Scan for the cell matching the given text and deliver its [X, Y] coordinate at center. 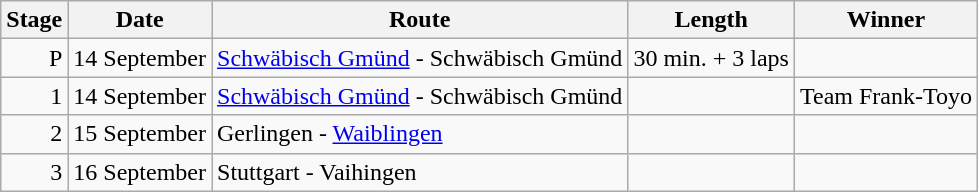
15 September [140, 134]
1 [34, 96]
Winner [886, 20]
P [34, 58]
3 [34, 172]
Stage [34, 20]
Stuttgart - Vaihingen [420, 172]
Date [140, 20]
Team Frank-Toyo [886, 96]
Route [420, 20]
2 [34, 134]
30 min. + 3 laps [712, 58]
16 September [140, 172]
Gerlingen - Waiblingen [420, 134]
Length [712, 20]
